Provide the (X, Y) coordinate of the cell's center where the given text is located.  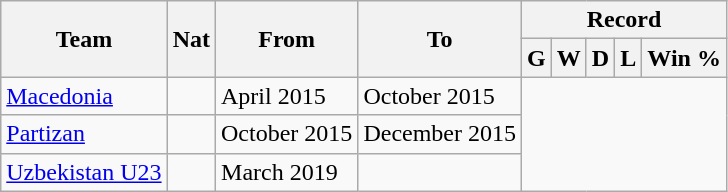
D (600, 58)
April 2015 (287, 96)
December 2015 (440, 134)
Partizan (84, 134)
March 2019 (287, 172)
G (537, 58)
W (568, 58)
Team (84, 39)
Record (624, 20)
Macedonia (84, 96)
Uzbekistan U23 (84, 172)
Nat (191, 39)
To (440, 39)
L (628, 58)
From (287, 39)
Win % (684, 58)
